Detect which cell encompasses the target text, then output its [X, Y] center coordinate. 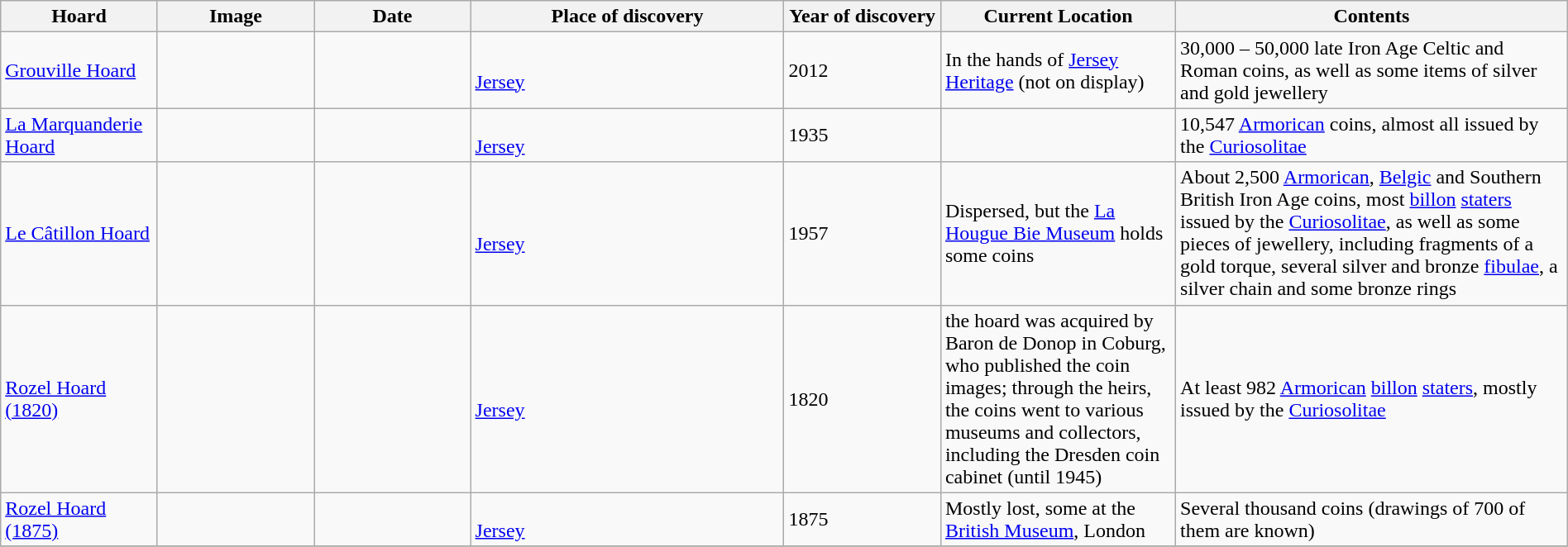
Le Câtillon Hoard [79, 233]
Year of discovery [862, 17]
Rozel Hoard (1820) [79, 398]
Contents [1372, 17]
Hoard [79, 17]
10,547 Armorican coins, almost all issued by the Curiosolitae [1372, 136]
1875 [862, 519]
Image [235, 17]
Date [392, 17]
30,000 – 50,000 late Iron Age Celtic and Roman coins, as well as some items of silver and gold jewellery [1372, 70]
In the hands of Jersey Heritage (not on display) [1058, 70]
Grouville Hoard [79, 70]
Place of discovery [627, 17]
2012 [862, 70]
1935 [862, 136]
Several thousand coins (drawings of 700 of them are known) [1372, 519]
At least 982 Armorican billon staters, mostly issued by the Curiosolitae [1372, 398]
1957 [862, 233]
1820 [862, 398]
La Marquanderie Hoard [79, 136]
Mostly lost, some at the British Museum, London [1058, 519]
Current Location [1058, 17]
Rozel Hoard (1875) [79, 519]
Dispersed, but the La Hougue Bie Museum holds some coins [1058, 233]
